Find where the given text appears and provide that cell's center as (x, y) coordinate. 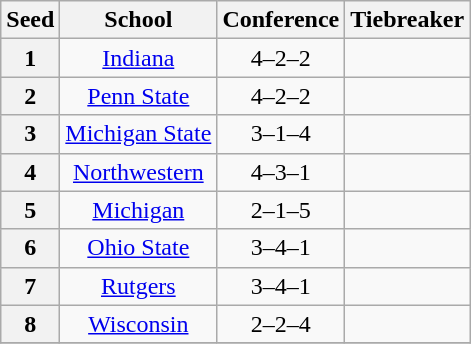
Indiana (138, 58)
4–3–1 (281, 172)
Michigan State (138, 134)
2–2–4 (281, 324)
8 (30, 324)
3–1–4 (281, 134)
4 (30, 172)
7 (30, 286)
Northwestern (138, 172)
2 (30, 96)
Seed (30, 20)
Penn State (138, 96)
2–1–5 (281, 210)
School (138, 20)
5 (30, 210)
Ohio State (138, 248)
6 (30, 248)
Tiebreaker (408, 20)
3 (30, 134)
Wisconsin (138, 324)
Rutgers (138, 286)
1 (30, 58)
Conference (281, 20)
Michigan (138, 210)
